Output the (X, Y) coordinate of the center of the cell containing the given text.  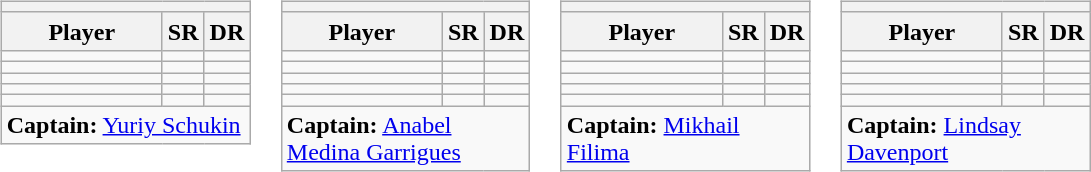
Captain: Yuriy Schukin (126, 125)
Captain: Mikhail Filima (686, 138)
Captain: Anabel Medina Garrigues (406, 138)
Captain: Lindsay Davenport (966, 138)
